Extract the (x, y) coordinate from the center of the cell holding the provided text.  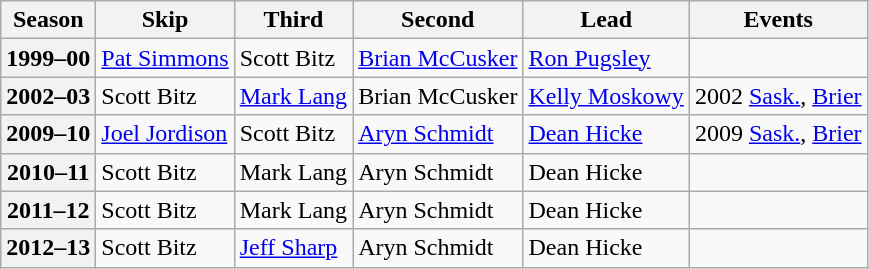
Lead (606, 20)
Skip (165, 20)
2009–10 (48, 134)
2011–12 (48, 210)
Third (293, 20)
Jeff Sharp (293, 248)
2002 Sask., Brier (778, 96)
Kelly Moskowy (606, 96)
Joel Jordison (165, 134)
2010–11 (48, 172)
Ron Pugsley (606, 58)
2009 Sask., Brier (778, 134)
Season (48, 20)
1999–00 (48, 58)
2002–03 (48, 96)
2012–13 (48, 248)
Pat Simmons (165, 58)
Second (438, 20)
Events (778, 20)
